Return [x, y] of the center of cell containing provided text 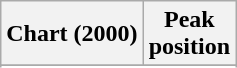
Peakposition [189, 34]
Chart (2000) [72, 34]
